From the cell containing the given text, extract its center point as (x, y) coordinate. 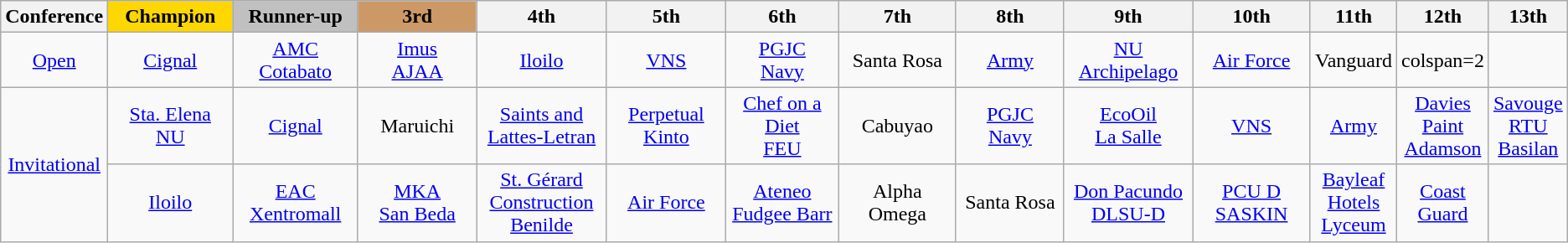
13th (1528, 17)
AteneoFudgee Barr (782, 203)
Conference (54, 17)
Runner-up (296, 17)
Saints and Lattes-Letran (541, 126)
Champion (171, 17)
colspan=2 (1443, 60)
Maruichi (417, 126)
PerpetualKinto (666, 126)
Davies PaintAdamson (1443, 126)
Vanguard (1354, 60)
Savouge RTUBasilan (1528, 126)
Invitational (54, 164)
AMC Cotabato (296, 60)
8th (1010, 17)
3rd (417, 17)
11th (1354, 17)
NUArchipelago (1127, 60)
ImusAJAA (417, 60)
6th (782, 17)
Coast Guard (1443, 203)
Chef on a DietFEU (782, 126)
Bayleaf HotelsLyceum (1354, 203)
Cabuyao (897, 126)
Sta. ElenaNU (171, 126)
EcoOilLa Salle (1127, 126)
10th (1251, 17)
7th (897, 17)
MKASan Beda (417, 203)
EACXentromall (296, 203)
4th (541, 17)
Alpha Omega (897, 203)
12th (1443, 17)
Open (54, 60)
9th (1127, 17)
5th (666, 17)
PCU DSASKIN (1251, 203)
St. Gérard ConstructionBenilde (541, 203)
Don PacundoDLSU-D (1127, 203)
